Search for the cell housing the specified text and yield its (x, y) center coordinate. 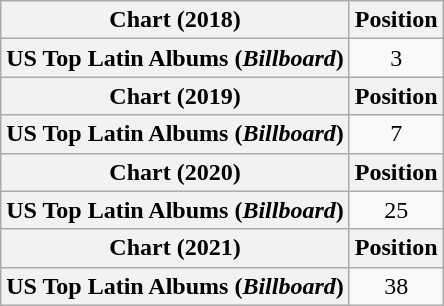
Chart (2019) (176, 96)
3 (396, 58)
Chart (2021) (176, 248)
Chart (2020) (176, 172)
7 (396, 134)
38 (396, 286)
Chart (2018) (176, 20)
25 (396, 210)
